Detect which cell encompasses the target text, then output its [X, Y] center coordinate. 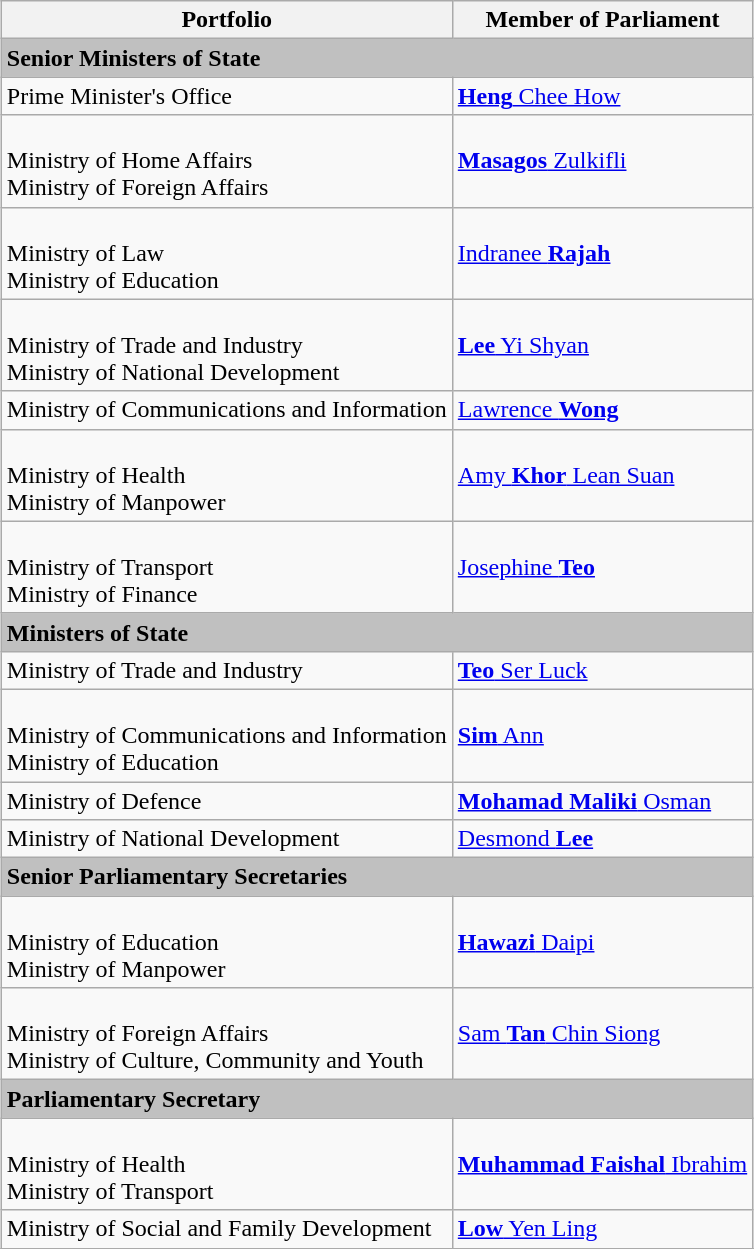
Prime Minister's Office [226, 96]
Muhammad Faishal Ibrahim [602, 1164]
Ministry of Health Ministry of Manpower [226, 475]
Josephine Teo [602, 567]
Ministry of Foreign Affairs Ministry of Culture, Community and Youth [226, 1034]
Ministry of Home Affairs Ministry of Foreign Affairs [226, 161]
Lee Yi Shyan [602, 345]
Senior Ministers of State [376, 58]
Ministers of State [376, 632]
Ministry of Communications and Information [226, 410]
Ministry of Law Ministry of Education [226, 253]
Ministry of Social and Family Development [226, 1229]
Desmond Lee [602, 839]
Indranee Rajah [602, 253]
Ministry of Health Ministry of Transport [226, 1164]
Ministry of Trade and Industry [226, 670]
Ministry of Defence [226, 801]
Parliamentary Secretary [376, 1099]
Ministry of Education Ministry of Manpower [226, 942]
Hawazi Daipi [602, 942]
Ministry of Communications and Information Ministry of Education [226, 735]
Portfolio [226, 20]
Ministry of Transport Ministry of Finance [226, 567]
Teo Ser Luck [602, 670]
Masagos Zulkifli [602, 161]
Ministry of Trade and Industry Ministry of National Development [226, 345]
Senior Parliamentary Secretaries [376, 877]
Heng Chee How [602, 96]
Member of Parliament [602, 20]
Lawrence Wong [602, 410]
Ministry of National Development [226, 839]
Amy Khor Lean Suan [602, 475]
Mohamad Maliki Osman [602, 801]
Sam Tan Chin Siong [602, 1034]
Low Yen Ling [602, 1229]
Sim Ann [602, 735]
